Provide the [X, Y] coordinate of the cell's center where the given text is located.  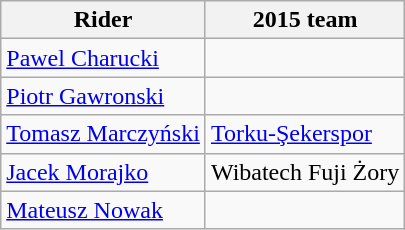
Mateusz Nowak [104, 210]
2015 team [304, 20]
Torku-Şekerspor [304, 134]
Piotr Gawronski [104, 96]
Tomasz Marczyński [104, 134]
Jacek Morajko [104, 172]
Rider [104, 20]
Wibatech Fuji Żory [304, 172]
Pawel Charucki [104, 58]
